Return [X, Y] of the center of cell containing provided text 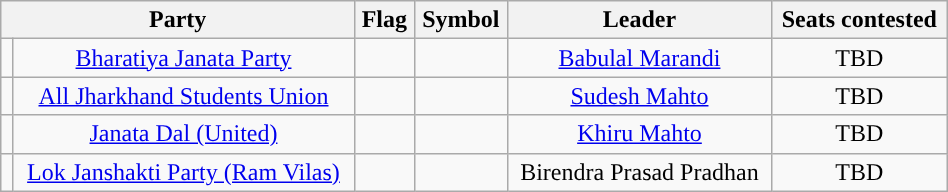
Seats contested [859, 20]
Flag [385, 20]
Khiru Mahto [640, 134]
Babulal Marandi [640, 58]
Sudesh Mahto [640, 96]
Party [178, 20]
Symbol [460, 20]
Lok Janshakti Party (Ram Vilas) [183, 172]
All Jharkhand Students Union [183, 96]
Bharatiya Janata Party [183, 58]
Janata Dal (United) [183, 134]
Birendra Prasad Pradhan [640, 172]
Leader [640, 20]
